Determine the (x, y) coordinate at the center of the cell enclosing the given text.  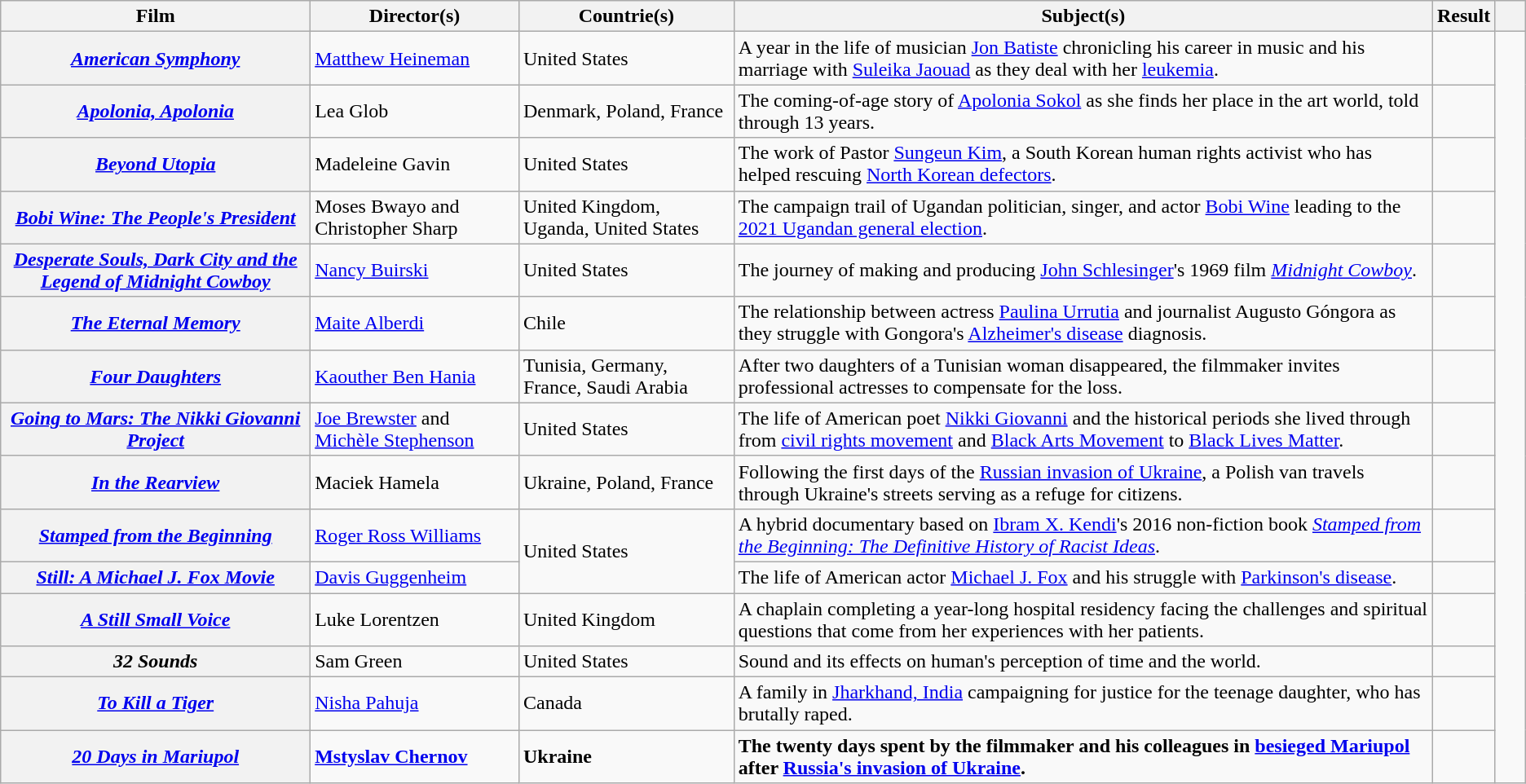
Countrie(s) (626, 16)
Bobi Wine: The People's President (156, 217)
Nisha Pahuja (415, 704)
The campaign trail of Ugandan politician, singer, and actor Bobi Wine leading to the 2021 Ugandan general election. (1083, 217)
United Kingdom (626, 619)
Subject(s) (1083, 16)
A hybrid documentary based on Ibram X. Kendi's 2016 non-fiction book Stamped from the Beginning: The Definitive History of Racist Ideas. (1083, 535)
American Symphony (156, 59)
A chaplain completing a year-long hospital residency facing the challenges and spiritual questions that come from her experiences with her patients. (1083, 619)
The relationship between actress Paulina Urrutia and journalist Augusto Góngora as they struggle with Gongora's Alzheimer's disease diagnosis. (1083, 323)
Ukraine (626, 756)
Stamped from the Beginning (156, 535)
Four Daughters (156, 377)
Matthew Heineman (415, 59)
Following the first days of the Russian invasion of Ukraine, a Polish van travels through Ukraine's streets serving as a refuge for citizens. (1083, 482)
Going to Mars: The Nikki Giovanni Project (156, 429)
A Still Small Voice (156, 619)
To Kill a Tiger (156, 704)
Ukraine, Poland, France (626, 482)
The twenty days spent by the filmmaker and his colleagues in besieged Mariupol after Russia's invasion of Ukraine. (1083, 756)
20 Days in Mariupol (156, 756)
Luke Lorentzen (415, 619)
Lea Glob (415, 111)
A family in Jharkhand, India campaigning for justice for the teenage daughter, who has brutally raped. (1083, 704)
After two daughters of a Tunisian woman disappeared, the filmmaker invites professional actresses to compensate for the loss. (1083, 377)
Director(s) (415, 16)
The work of Pastor Sungeun Kim, a South Korean human rights activist who has helped rescuing North Korean defectors. (1083, 165)
Madeleine Gavin (415, 165)
Tunisia, Germany, France, Saudi Arabia (626, 377)
Maciek Hamela (415, 482)
Film (156, 16)
The journey of making and producing John Schlesinger's 1969 film Midnight Cowboy. (1083, 271)
Desperate Souls, Dark City and the Legend of Midnight Cowboy (156, 271)
In the Rearview (156, 482)
Joe Brewster and Michèle Stephenson (415, 429)
Davis Guggenheim (415, 577)
Mstyslav Chernov (415, 756)
Apolonia, Apolonia (156, 111)
Chile (626, 323)
The life of American actor Michael J. Fox and his struggle with Parkinson's disease. (1083, 577)
Maite Alberdi (415, 323)
Beyond Utopia (156, 165)
Still: A Michael J. Fox Movie (156, 577)
Denmark, Poland, France (626, 111)
Moses Bwayo and Christopher Sharp (415, 217)
A year in the life of musician Jon Batiste chronicling his career in music and his marriage with Suleika Jaouad as they deal with her leukemia. (1083, 59)
The Eternal Memory (156, 323)
Sam Green (415, 662)
United Kingdom, Uganda, United States (626, 217)
Kaouther Ben Hania (415, 377)
Canada (626, 704)
32 Sounds (156, 662)
Roger Ross Williams (415, 535)
Nancy Buirski (415, 271)
Sound and its effects on human's perception of time and the world. (1083, 662)
The coming-of-age story of Apolonia Sokol as she finds her place in the art world, told through 13 years. (1083, 111)
Result (1463, 16)
